Return (X, Y) of the center of cell containing provided text 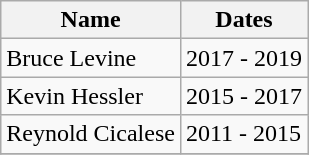
Bruce Levine (91, 58)
Name (91, 20)
Reynold Cicalese (91, 134)
Dates (244, 20)
2015 - 2017 (244, 96)
2017 - 2019 (244, 58)
2011 - 2015 (244, 134)
Kevin Hessler (91, 96)
